Identify which cell holds the provided text, then report its (x, y) central coordinate. 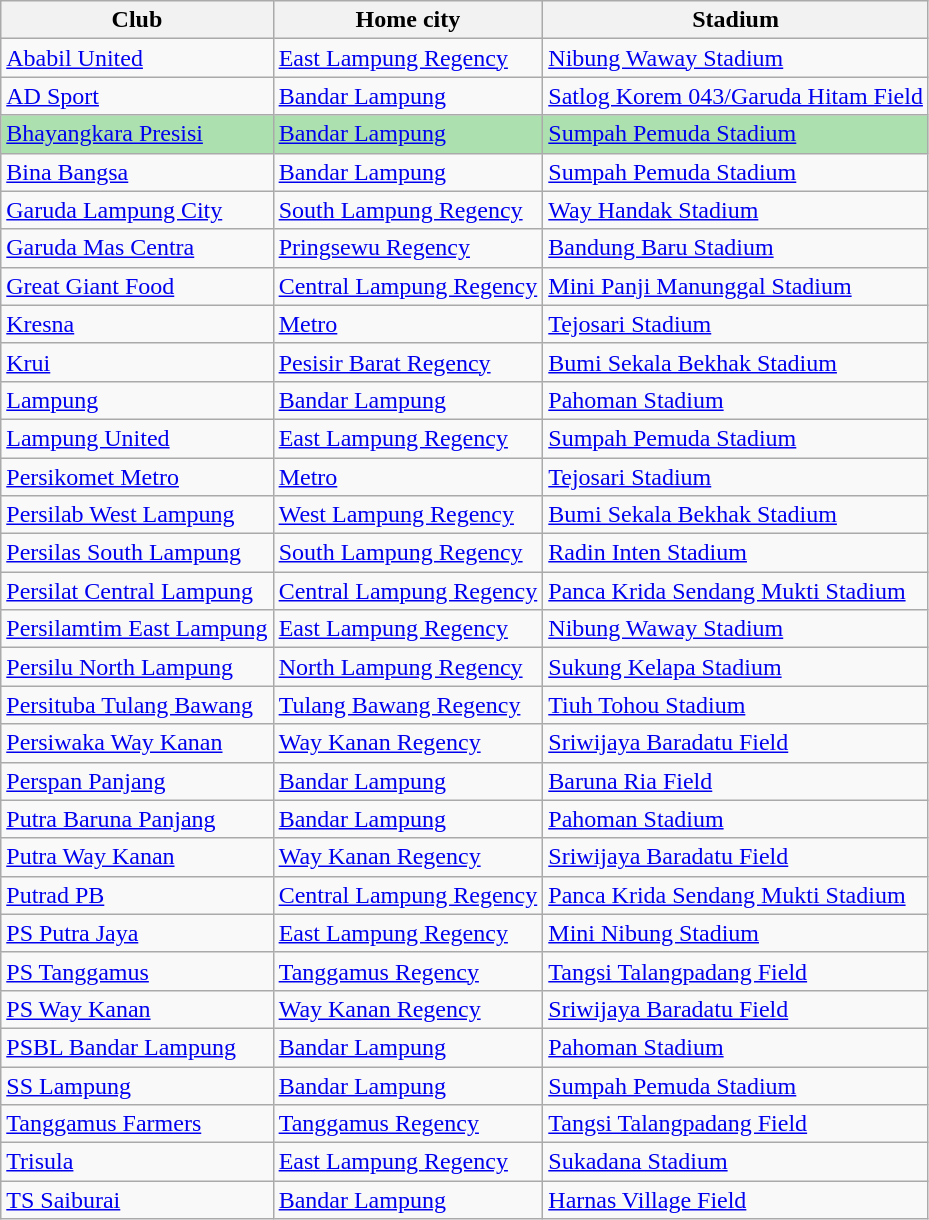
Lampung (137, 400)
Persituba Tulang Bawang (137, 705)
Home city (408, 20)
Radin Inten Stadium (736, 553)
Baruna Ria Field (736, 781)
Putrad PB (137, 895)
Putra Baruna Panjang (137, 819)
Tanggamus Farmers (137, 1124)
Stadium (736, 20)
Kresna (137, 324)
Mini Nibung Stadium (736, 933)
Garuda Mas Centra (137, 248)
Satlog Korem 043/Garuda Hitam Field (736, 96)
Bina Bangsa (137, 172)
PSBL Bandar Lampung (137, 1047)
PS Putra Jaya (137, 933)
Club (137, 20)
Persikomet Metro (137, 477)
West Lampung Regency (408, 515)
Persilab West Lampung (137, 515)
PS Way Kanan (137, 1009)
Lampung United (137, 438)
Pesisir Barat Regency (408, 362)
Garuda Lampung City (137, 210)
Sukung Kelapa Stadium (736, 667)
North Lampung Regency (408, 667)
Sukadana Stadium (736, 1162)
Persilat Central Lampung (137, 591)
Tiuh Tohou Stadium (736, 705)
Great Giant Food (137, 286)
Persilas South Lampung (137, 553)
AD Sport (137, 96)
Bandung Baru Stadium (736, 248)
TS Saiburai (137, 1200)
SS Lampung (137, 1085)
Krui (137, 362)
Persilamtim East Lampung (137, 629)
PS Tanggamus (137, 971)
Tulang Bawang Regency (408, 705)
Perspan Panjang (137, 781)
Harnas Village Field (736, 1200)
Trisula (137, 1162)
Persiwaka Way Kanan (137, 743)
Putra Way Kanan (137, 857)
Ababil United (137, 58)
Pringsewu Regency (408, 248)
Persilu North Lampung (137, 667)
Mini Panji Manunggal Stadium (736, 286)
Way Handak Stadium (736, 210)
Bhayangkara Presisi (137, 134)
